Pinpoint the cell where the given text exists, returning its (x, y) midpoint coordinate. 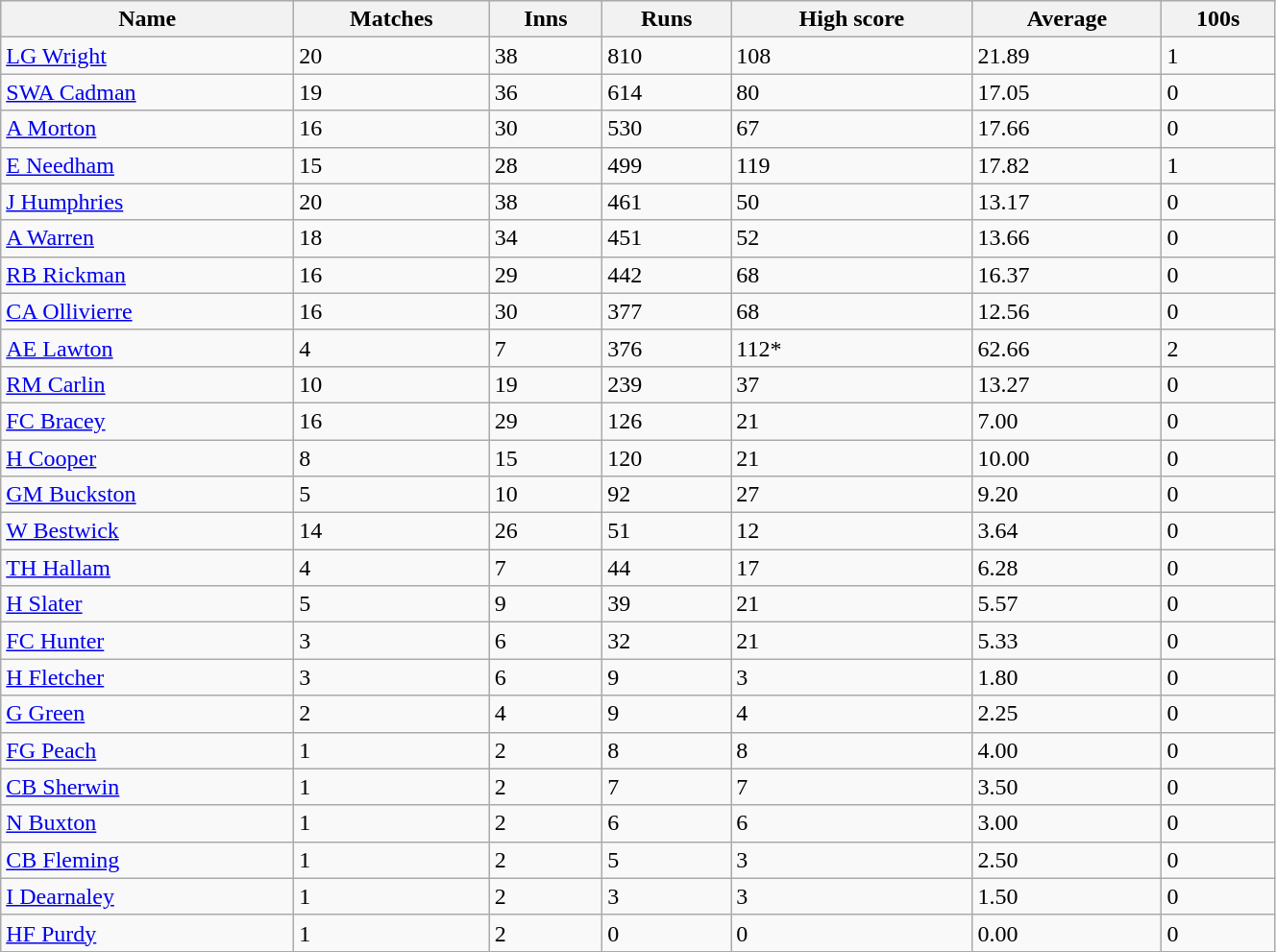
A Warren (148, 238)
2.25 (1067, 714)
Runs (667, 19)
13.66 (1067, 238)
HF Purdy (148, 933)
34 (546, 238)
Average (1067, 19)
17 (851, 568)
LG Wright (148, 56)
377 (667, 311)
120 (667, 458)
Matches (392, 19)
26 (546, 531)
27 (851, 495)
5.57 (1067, 604)
442 (667, 275)
32 (667, 641)
6.28 (1067, 568)
1.50 (1067, 896)
GM Buckston (148, 495)
13.27 (1067, 384)
10.00 (1067, 458)
112* (851, 348)
18 (392, 238)
21.89 (1067, 56)
5.33 (1067, 641)
39 (667, 604)
12 (851, 531)
451 (667, 238)
17.05 (1067, 92)
CA Ollivierre (148, 311)
461 (667, 202)
37 (851, 384)
67 (851, 129)
239 (667, 384)
1.80 (1067, 677)
0.00 (1067, 933)
RB Rickman (148, 275)
H Slater (148, 604)
7.00 (1067, 421)
N Buxton (148, 823)
614 (667, 92)
3.50 (1067, 787)
50 (851, 202)
I Dearnaley (148, 896)
376 (667, 348)
100s (1218, 19)
12.56 (1067, 311)
AE Lawton (148, 348)
62.66 (1067, 348)
TH Hallam (148, 568)
H Cooper (148, 458)
16.37 (1067, 275)
2.50 (1067, 860)
810 (667, 56)
44 (667, 568)
Name (148, 19)
RM Carlin (148, 384)
FC Bracey (148, 421)
J Humphries (148, 202)
CB Sherwin (148, 787)
Inns (546, 19)
FC Hunter (148, 641)
W Bestwick (148, 531)
H Fletcher (148, 677)
14 (392, 531)
17.82 (1067, 165)
119 (851, 165)
A Morton (148, 129)
9.20 (1067, 495)
108 (851, 56)
13.17 (1067, 202)
36 (546, 92)
G Green (148, 714)
High score (851, 19)
80 (851, 92)
SWA Cadman (148, 92)
92 (667, 495)
28 (546, 165)
CB Fleming (148, 860)
17.66 (1067, 129)
51 (667, 531)
530 (667, 129)
3.64 (1067, 531)
E Needham (148, 165)
4.00 (1067, 750)
499 (667, 165)
52 (851, 238)
3.00 (1067, 823)
FG Peach (148, 750)
126 (667, 421)
